Provide the [x, y] coordinate of the cell's center where the given text is located.  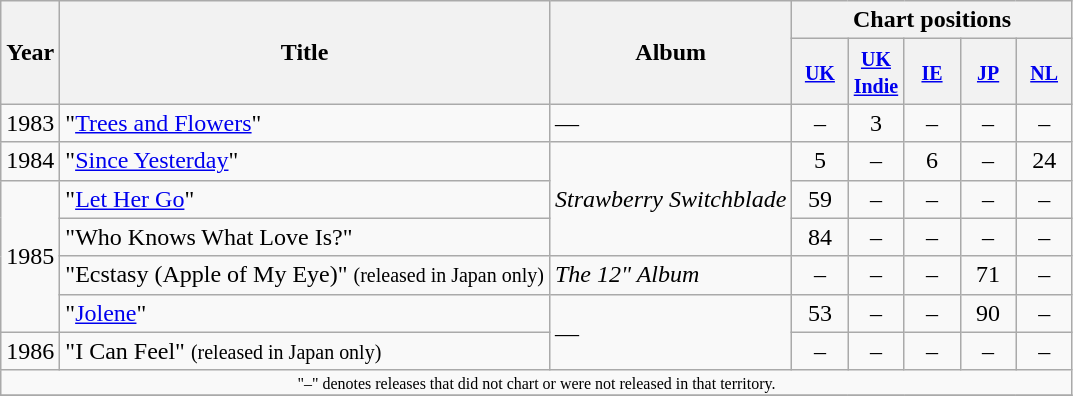
"Trees and Flowers" [305, 123]
"Who Knows What Love Is?" [305, 237]
"Since Yesterday" [305, 161]
JP [988, 72]
5 [820, 161]
NL [1044, 72]
IE [932, 72]
90 [988, 313]
84 [820, 237]
"–" denotes releases that did not chart or were not released in that territory. [536, 382]
1983 [30, 123]
The 12" Album [670, 275]
"Ecstasy (Apple of My Eye)" (released in Japan only) [305, 275]
Title [305, 52]
53 [820, 313]
3 [876, 123]
"I Can Feel" (released in Japan only) [305, 351]
59 [820, 199]
Album [670, 52]
24 [1044, 161]
71 [988, 275]
1984 [30, 161]
1985 [30, 256]
UK Indie [876, 72]
"Let Her Go" [305, 199]
Strawberry Switchblade [670, 199]
Chart positions [932, 20]
Year [30, 52]
6 [932, 161]
1986 [30, 351]
UK [820, 72]
"Jolene" [305, 313]
